For the text-containing cell, return its midpoint in [X, Y] coordinate format. 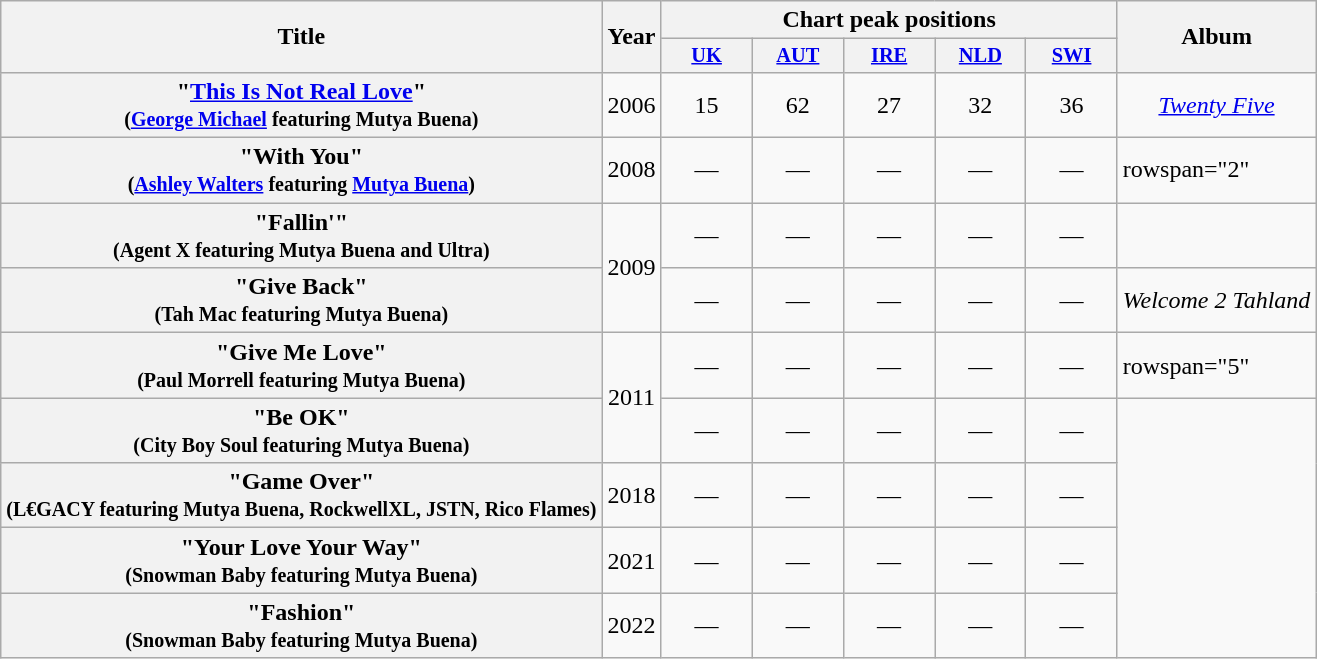
32 [980, 104]
"Give Me Love"(Paul Morrell featuring Mutya Buena) [302, 366]
SWI [1072, 56]
Chart peak positions [889, 20]
"This Is Not Real Love"(George Michael featuring Mutya Buena) [302, 104]
"With You"(Ashley Walters featuring Mutya Buena) [302, 170]
"Fashion"(Snowman Baby featuring Mutya Buena) [302, 626]
Year [632, 37]
62 [798, 104]
2008 [632, 170]
Welcome 2 Tahland [1216, 300]
"Be OK"(City Boy Soul featuring Mutya Buena) [302, 430]
"Your Love Your Way"(Snowman Baby featuring Mutya Buena) [302, 560]
UK [706, 56]
AUT [798, 56]
Title [302, 37]
"Fallin'"(Agent X featuring Mutya Buena and Ultra) [302, 236]
"Game Over"(L€GACY featuring Mutya Buena, RockwellXL, JSTN, Rico Flames) [302, 496]
"Give Back"(Tah Mac featuring Mutya Buena) [302, 300]
2006 [632, 104]
36 [1072, 104]
2021 [632, 560]
Album [1216, 37]
2022 [632, 626]
IRE [888, 56]
2011 [632, 398]
2009 [632, 268]
2018 [632, 496]
NLD [980, 56]
Twenty Five [1216, 104]
15 [706, 104]
rowspan="5" [1216, 366]
27 [888, 104]
rowspan="2" [1216, 170]
